Pinpoint the cell where the given text exists, returning its (X, Y) midpoint coordinate. 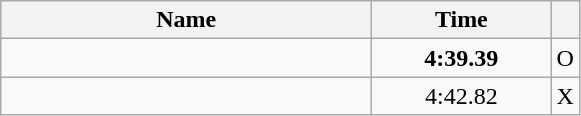
4:42.82 (462, 96)
Name (186, 20)
O (565, 58)
4:39.39 (462, 58)
X (565, 96)
Time (462, 20)
